Search for the cell housing the specified text and yield its (X, Y) center coordinate. 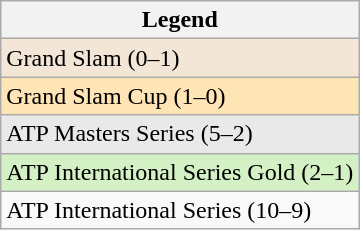
Grand Slam Cup (1–0) (180, 96)
ATP International Series (10–9) (180, 210)
Legend (180, 20)
ATP International Series Gold (2–1) (180, 172)
ATP Masters Series (5–2) (180, 134)
Grand Slam (0–1) (180, 58)
